From the cell containing the given text, extract its center point as [x, y] coordinate. 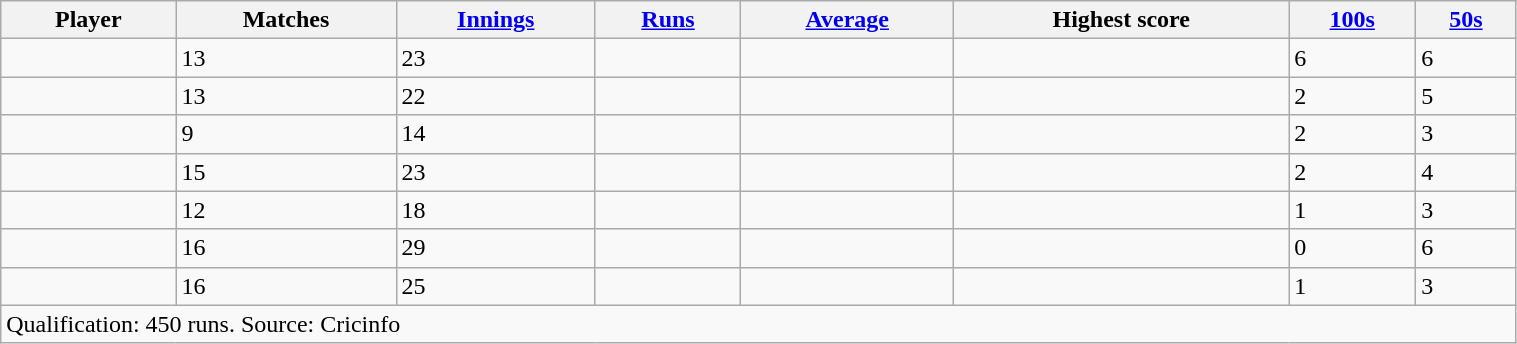
12 [286, 210]
15 [286, 172]
14 [496, 134]
50s [1466, 20]
0 [1352, 248]
22 [496, 96]
4 [1466, 172]
Qualification: 450 runs. Source: Cricinfo [758, 324]
100s [1352, 20]
Innings [496, 20]
Highest score [1122, 20]
Player [88, 20]
5 [1466, 96]
Runs [668, 20]
25 [496, 286]
Matches [286, 20]
29 [496, 248]
Average [848, 20]
18 [496, 210]
9 [286, 134]
